Return [x, y] of the center of cell containing provided text 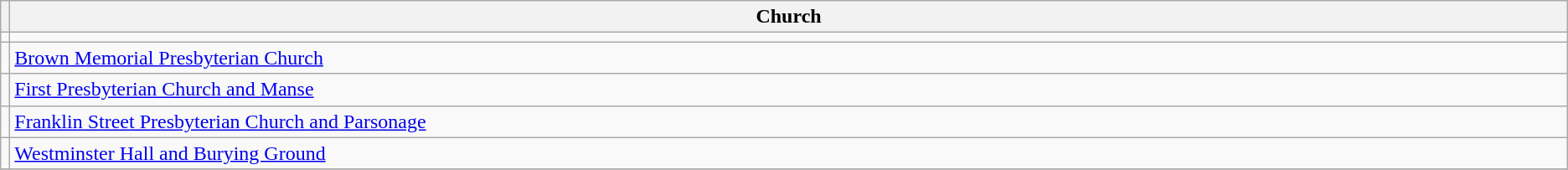
First Presbyterian Church and Manse [789, 90]
Westminster Hall and Burying Ground [789, 153]
Church [789, 17]
Brown Memorial Presbyterian Church [789, 58]
Franklin Street Presbyterian Church and Parsonage [789, 121]
